Locate the cell with the specified text and output its (x, y) center coordinate. 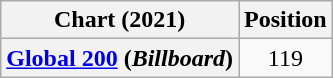
Global 200 (Billboard) (120, 58)
Position (285, 20)
119 (285, 58)
Chart (2021) (120, 20)
